Return the (X, Y) coordinate for the center point of the cell that contains the specified text.  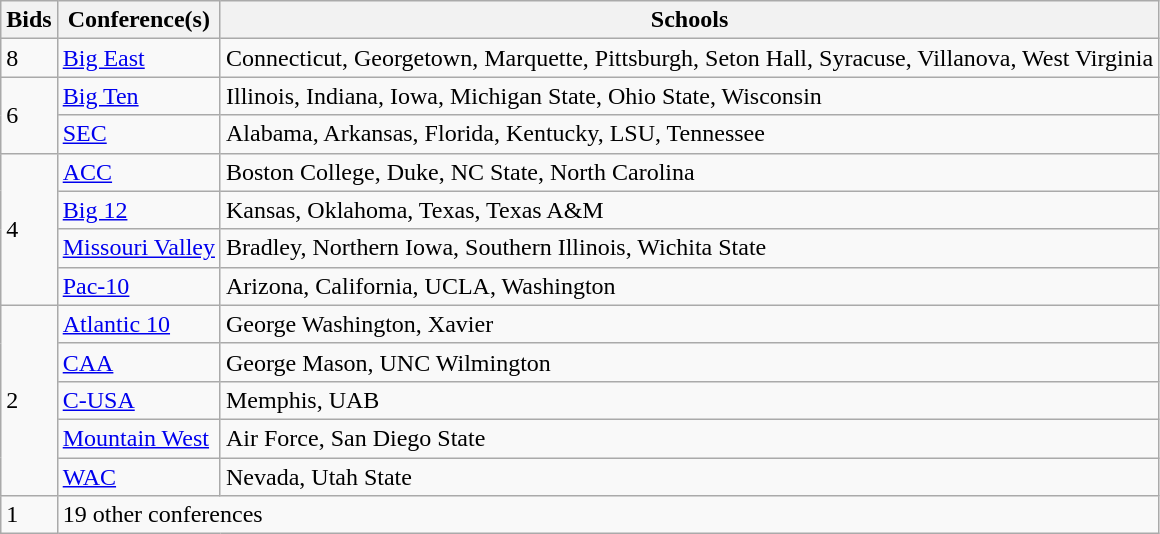
19 other conferences (608, 515)
2 (29, 400)
George Mason, UNC Wilmington (689, 362)
George Washington, Xavier (689, 324)
Arizona, California, UCLA, Washington (689, 286)
SEC (138, 134)
Conference(s) (138, 20)
Memphis, UAB (689, 400)
8 (29, 58)
Missouri Valley (138, 248)
Big 12 (138, 210)
Illinois, Indiana, Iowa, Michigan State, Ohio State, Wisconsin (689, 96)
Big East (138, 58)
CAA (138, 362)
Connecticut, Georgetown, Marquette, Pittsburgh, Seton Hall, Syracuse, Villanova, West Virginia (689, 58)
Bradley, Northern Iowa, Southern Illinois, Wichita State (689, 248)
Bids (29, 20)
Nevada, Utah State (689, 477)
Schools (689, 20)
Boston College, Duke, NC State, North Carolina (689, 172)
C-USA (138, 400)
Big Ten (138, 96)
Air Force, San Diego State (689, 438)
4 (29, 229)
1 (29, 515)
Atlantic 10 (138, 324)
Kansas, Oklahoma, Texas, Texas A&M (689, 210)
Alabama, Arkansas, Florida, Kentucky, LSU, Tennessee (689, 134)
Mountain West (138, 438)
6 (29, 115)
Pac-10 (138, 286)
ACC (138, 172)
WAC (138, 477)
